Search for the cell housing the specified text and yield its (x, y) center coordinate. 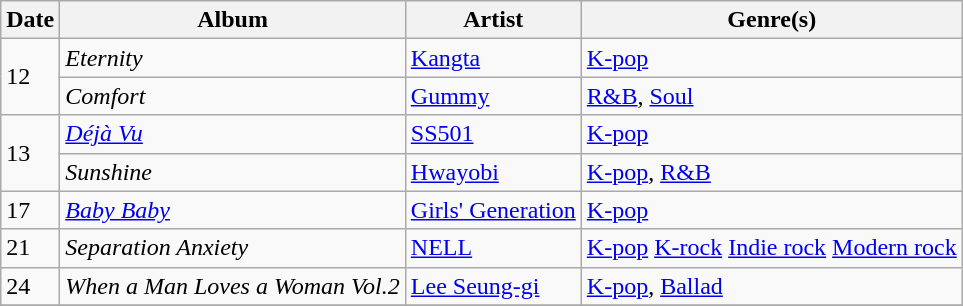
24 (30, 286)
Comfort (232, 96)
13 (30, 153)
SS501 (493, 134)
Déjà Vu (232, 134)
Kangta (493, 58)
When a Man Loves a Woman Vol.2 (232, 286)
12 (30, 77)
Genre(s) (772, 20)
Girls' Generation (493, 210)
Hwayobi (493, 172)
Date (30, 20)
Separation Anxiety (232, 248)
Lee Seung-gi (493, 286)
21 (30, 248)
K-pop, Ballad (772, 286)
Gummy (493, 96)
K-pop K-rock Indie rock Modern rock (772, 248)
Baby Baby (232, 210)
17 (30, 210)
R&B, Soul (772, 96)
Artist (493, 20)
Sunshine (232, 172)
Album (232, 20)
K-pop, R&B (772, 172)
Eternity (232, 58)
NELL (493, 248)
